Scan for the cell matching the given text and deliver its [X, Y] coordinate at center. 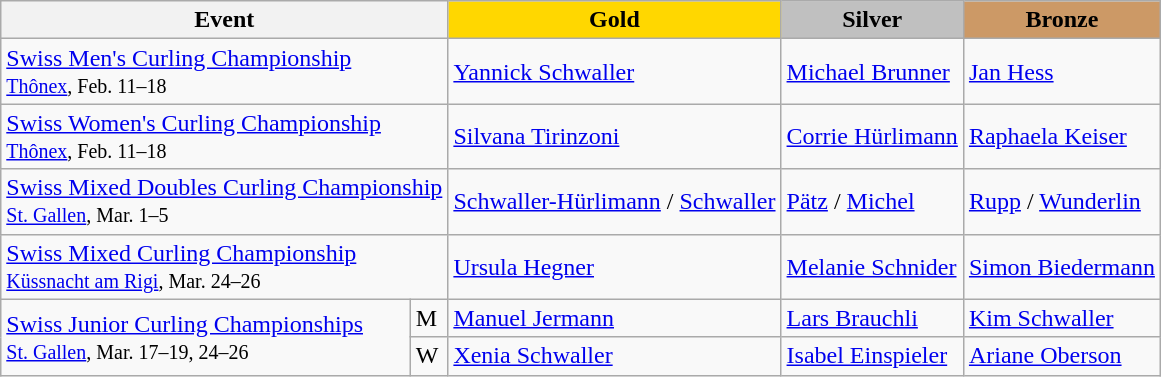
Ariane Oberson [1062, 356]
Rupp / Wunderlin [1062, 202]
Isabel Einspieler [872, 356]
Silver [872, 20]
Swiss Mixed Curling Championship Küssnacht am Rigi, Mar. 24–26 [224, 266]
Silvana Tirinzoni [614, 136]
Swiss Mixed Doubles Curling Championship St. Gallen, Mar. 1–5 [224, 202]
Swiss Junior Curling Championships St. Gallen, Mar. 17–19, 24–26 [206, 337]
Ursula Hegner [614, 266]
Raphaela Keiser [1062, 136]
W [429, 356]
Xenia Schwaller [614, 356]
Swiss Men's Curling Championship Thônex, Feb. 11–18 [224, 72]
Bronze [1062, 20]
Event [224, 20]
Pätz / Michel [872, 202]
Yannick Schwaller [614, 72]
Gold [614, 20]
Lars Brauchli [872, 318]
Simon Biedermann [1062, 266]
Kim Schwaller [1062, 318]
Manuel Jermann [614, 318]
Swiss Women's Curling Championship Thônex, Feb. 11–18 [224, 136]
Melanie Schnider [872, 266]
Schwaller-Hürlimann / Schwaller [614, 202]
M [429, 318]
Michael Brunner [872, 72]
Jan Hess [1062, 72]
Corrie Hürlimann [872, 136]
